For the text-containing cell, return its midpoint in [X, Y] coordinate format. 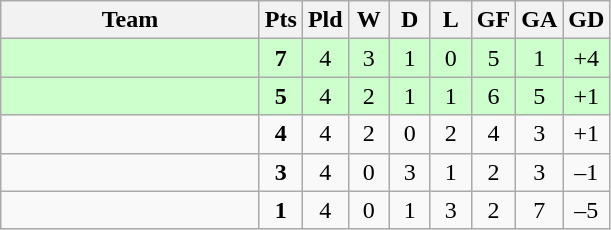
Pld [325, 20]
D [410, 20]
GA [540, 20]
GF [493, 20]
–1 [586, 172]
W [368, 20]
–5 [586, 210]
Pts [280, 20]
Team [130, 20]
+4 [586, 58]
6 [493, 96]
L [450, 20]
GD [586, 20]
